Capture the cell that displays the provided text and extract its [x, y] central coordinate. 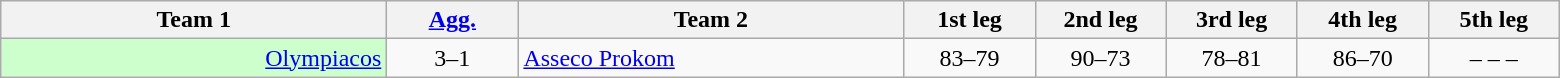
Team 1 [194, 20]
86–70 [1362, 58]
Agg. [452, 20]
Olympiacos [194, 58]
83–79 [970, 58]
3rd leg [1232, 20]
5th leg [1494, 20]
3–1 [452, 58]
Asseco Prokom [711, 58]
– – – [1494, 58]
4th leg [1362, 20]
1st leg [970, 20]
90–73 [1100, 58]
2nd leg [1100, 20]
78–81 [1232, 58]
Team 2 [711, 20]
